Determine the (X, Y) coordinate at the center of the cell enclosing the given text.  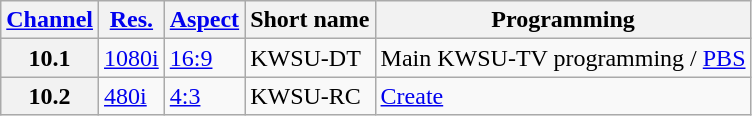
Programming (563, 20)
Main KWSU-TV programming / PBS (563, 58)
Aspect (204, 20)
480i (132, 96)
Channel (50, 20)
10.1 (50, 58)
Short name (310, 20)
Create (563, 96)
16:9 (204, 58)
1080i (132, 58)
KWSU-DT (310, 58)
4:3 (204, 96)
10.2 (50, 96)
KWSU-RC (310, 96)
Res. (132, 20)
